Extract the [x, y] coordinate from the center of the cell holding the provided text.  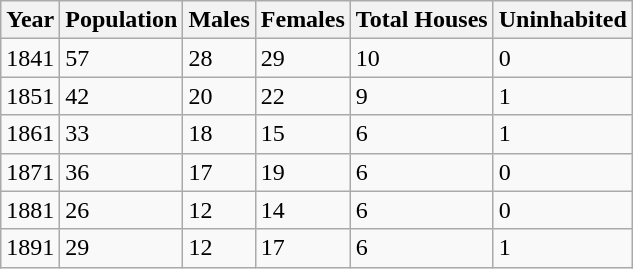
22 [302, 96]
Year [30, 20]
10 [422, 58]
9 [422, 96]
1881 [30, 210]
Total Houses [422, 20]
1841 [30, 58]
26 [122, 210]
1851 [30, 96]
19 [302, 172]
28 [219, 58]
Males [219, 20]
42 [122, 96]
15 [302, 134]
18 [219, 134]
1861 [30, 134]
Females [302, 20]
14 [302, 210]
Population [122, 20]
20 [219, 96]
57 [122, 58]
1871 [30, 172]
36 [122, 172]
1891 [30, 248]
Uninhabited [562, 20]
33 [122, 134]
